Extract the [x, y] coordinate from the center of the cell holding the provided text.  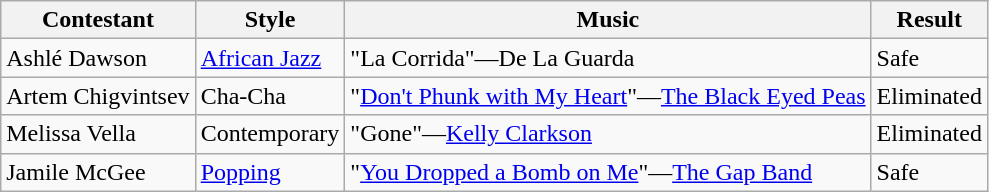
"You Dropped a Bomb on Me"—The Gap Band [608, 172]
Jamile McGee [98, 172]
Contemporary [270, 134]
Result [929, 20]
Ashlé Dawson [98, 58]
African Jazz [270, 58]
"Gone"—Kelly Clarkson [608, 134]
Music [608, 20]
Popping [270, 172]
Cha-Cha [270, 96]
Melissa Vella [98, 134]
Contestant [98, 20]
Style [270, 20]
"Don't Phunk with My Heart"—The Black Eyed Peas [608, 96]
Artem Chigvintsev [98, 96]
"La Corrida"—De La Guarda [608, 58]
